Determine the [X, Y] coordinate at the center of the cell enclosing the given text.  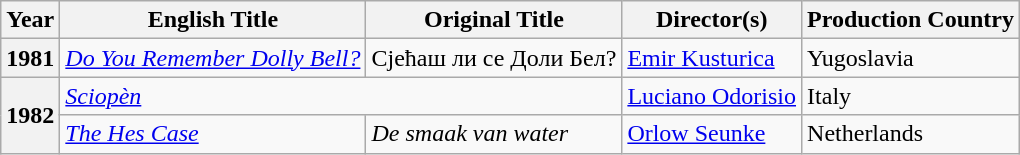
Original Title [494, 20]
Sciopèn [341, 96]
De smaak van water [494, 134]
Luciano Odorisio [712, 96]
Сјећаш ли се Доли Бел? [494, 58]
1981 [30, 58]
The Hes Case [213, 134]
English Title [213, 20]
Orlow Seunke [712, 134]
Director(s) [712, 20]
Emir Kusturica [712, 58]
Yugoslavia [911, 58]
Do You Remember Dolly Bell? [213, 58]
Netherlands [911, 134]
Production Country [911, 20]
Italy [911, 96]
Year [30, 20]
1982 [30, 115]
